Determine the [x, y] coordinate at the center of the cell enclosing the given text.  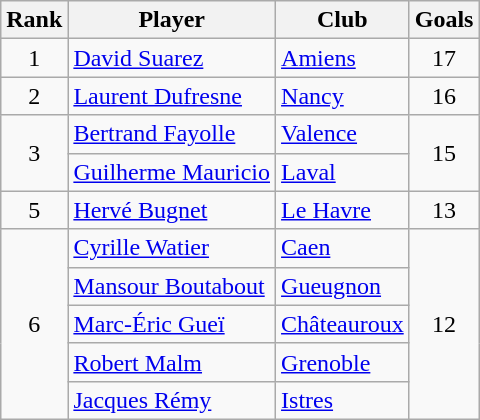
Laurent Dufresne [172, 96]
12 [444, 324]
13 [444, 210]
Valence [343, 134]
5 [34, 210]
Hervé Bugnet [172, 210]
Guilherme Mauricio [172, 172]
Robert Malm [172, 362]
Nancy [343, 96]
15 [444, 153]
Amiens [343, 58]
Istres [343, 400]
Grenoble [343, 362]
Jacques Rémy [172, 400]
Châteauroux [343, 324]
Goals [444, 20]
Player [172, 20]
1 [34, 58]
6 [34, 324]
3 [34, 153]
Caen [343, 248]
Rank [34, 20]
17 [444, 58]
Laval [343, 172]
Bertrand Fayolle [172, 134]
Club [343, 20]
Mansour Boutabout [172, 286]
David Suarez [172, 58]
Gueugnon [343, 286]
Marc-Éric Gueï [172, 324]
Le Havre [343, 210]
16 [444, 96]
Cyrille Watier [172, 248]
2 [34, 96]
